Output the [X, Y] coordinate of the center of the cell containing the given text.  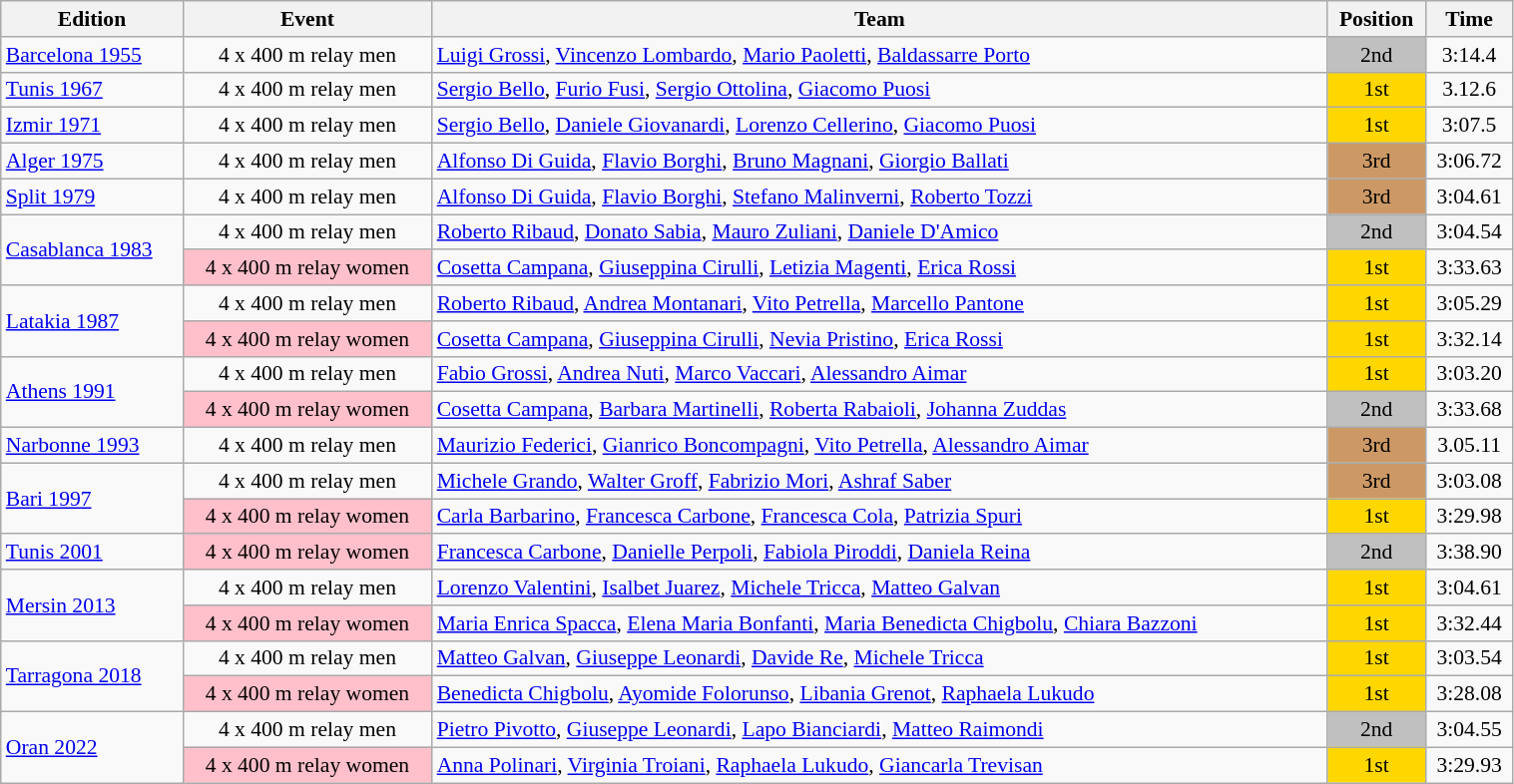
3:33.63 [1469, 268]
3:28.08 [1469, 694]
Matteo Galvan, Giuseppe Leonardi, Davide Re, Michele Tricca [880, 658]
3:03.20 [1469, 374]
Tunis 2001 [92, 553]
Tarragona 2018 [92, 676]
3:32.44 [1469, 623]
Sergio Bello, Daniele Giovanardi, Lorenzo Cellerino, Giacomo Puosi [880, 126]
Sergio Bello, Furio Fusi, Sergio Ottolina, Giacomo Puosi [880, 90]
3:32.14 [1469, 339]
Bari 1997 [92, 499]
Roberto Ribaud, Andrea Montanari, Vito Petrella, Marcello Pantone [880, 303]
Athens 1991 [92, 391]
Fabio Grossi, Andrea Nuti, Marco Vaccari, Alessandro Aimar [880, 374]
3:04.54 [1469, 232]
Lorenzo Valentini, Isalbet Juarez, Michele Tricca, Matteo Galvan [880, 588]
3:29.98 [1469, 517]
3:06.72 [1469, 162]
3:29.93 [1469, 765]
Oran 2022 [92, 748]
Francesca Carbone, Danielle Perpoli, Fabiola Piroddi, Daniela Reina [880, 553]
3:05.29 [1469, 303]
Maurizio Federici, Gianrico Boncompagni, Vito Petrella, Alessandro Aimar [880, 446]
Cosetta Campana, Giuseppina Cirulli, Nevia Pristino, Erica Rossi [880, 339]
3:38.90 [1469, 553]
Time [1469, 19]
Michele Grando, Walter Groff, Fabrizio Mori, Ashraf Saber [880, 481]
Edition [92, 19]
Team [880, 19]
Barcelona 1955 [92, 55]
3:03.08 [1469, 481]
Alger 1975 [92, 162]
Mersin 2013 [92, 604]
Tunis 1967 [92, 90]
Cosetta Campana, Barbara Martinelli, Roberta Rabaioli, Johanna Zuddas [880, 410]
Luigi Grossi, Vincenzo Lombardo, Mario Paoletti, Baldassarre Porto [880, 55]
3:33.68 [1469, 410]
Casablanca 1983 [92, 249]
3:07.5 [1469, 126]
3:04.55 [1469, 730]
Alfonso Di Guida, Flavio Borghi, Bruno Magnani, Giorgio Ballati [880, 162]
Latakia 1987 [92, 321]
Anna Polinari, Virginia Troiani, Raphaela Lukudo, Giancarla Trevisan [880, 765]
3:03.54 [1469, 658]
Benedicta Chigbolu, Ayomide Folorunso, Libania Grenot, Raphaela Lukudo [880, 694]
Carla Barbarino, Francesca Carbone, Francesca Cola, Patrizia Spuri [880, 517]
Roberto Ribaud, Donato Sabia, Mauro Zuliani, Daniele D'Amico [880, 232]
Position [1376, 19]
3:14.4 [1469, 55]
Maria Enrica Spacca, Elena Maria Bonfanti, Maria Benedicta Chigbolu, Chiara Bazzoni [880, 623]
Cosetta Campana, Giuseppina Cirulli, Letizia Magenti, Erica Rossi [880, 268]
Izmir 1971 [92, 126]
Alfonso Di Guida, Flavio Borghi, Stefano Malinverni, Roberto Tozzi [880, 196]
Split 1979 [92, 196]
3.05.11 [1469, 446]
Event [307, 19]
Pietro Pivotto, Giuseppe Leonardi, Lapo Bianciardi, Matteo Raimondi [880, 730]
3.12.6 [1469, 90]
Narbonne 1993 [92, 446]
